Find where the given text appears and provide that cell's center as (X, Y) coordinate. 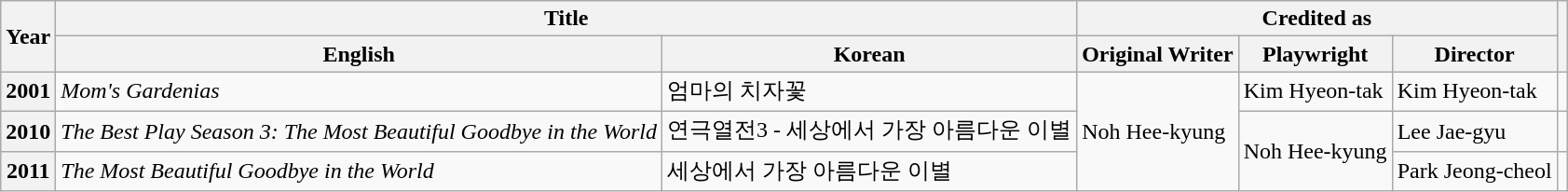
Park Jeong-cheol (1474, 171)
Director (1474, 54)
English (360, 54)
Year (28, 36)
Korean (870, 54)
2011 (28, 171)
Mom's Gardenias (360, 91)
2010 (28, 130)
Playwright (1316, 54)
The Most Beautiful Goodbye in the World (360, 171)
Original Writer (1157, 54)
연극열전3 - 세상에서 가장 아름다운 이별 (870, 130)
Title (566, 19)
엄마의 치자꽃 (870, 91)
세상에서 가장 아름다운 이별 (870, 171)
2001 (28, 91)
The Best Play Season 3: The Most Beautiful Goodbye in the World (360, 130)
Lee Jae-gyu (1474, 130)
Credited as (1317, 19)
